Extract the [X, Y] coordinate from the center of the cell holding the provided text.  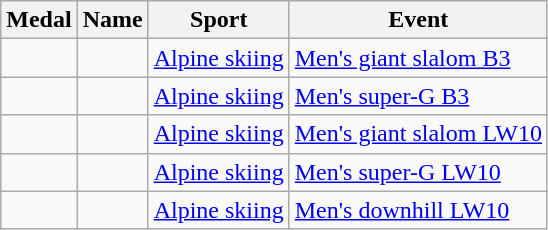
Name [112, 20]
Men's super-G LW10 [418, 172]
Event [418, 20]
Medal [39, 20]
Men's giant slalom B3 [418, 58]
Sport [218, 20]
Men's downhill LW10 [418, 210]
Men's giant slalom LW10 [418, 134]
Men's super-G B3 [418, 96]
